Find where the given text appears and provide that cell's center as [X, Y] coordinate. 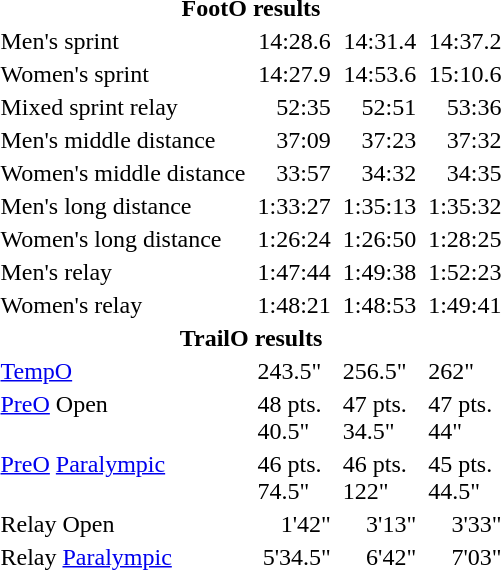
3'13" [379, 524]
47 pts.34.5" [379, 418]
1:48:53 [379, 305]
243.5" [294, 371]
14:53.6 [379, 74]
37:09 [294, 140]
1:48:21 [294, 305]
33:57 [294, 173]
46 pts.122" [379, 478]
1:26:50 [379, 239]
1:35:13 [379, 206]
14:27.9 [294, 74]
52:51 [379, 107]
1:33:27 [294, 206]
14:28.6 [294, 41]
1'42" [294, 524]
37:23 [379, 140]
34:32 [379, 173]
1:26:24 [294, 239]
46 pts.74.5" [294, 478]
256.5" [379, 371]
48 pts.40.5" [294, 418]
1:47:44 [294, 272]
52:35 [294, 107]
14:31.4 [379, 41]
1:49:38 [379, 272]
